Locate the cell with the specified text and output its [x, y] center coordinate. 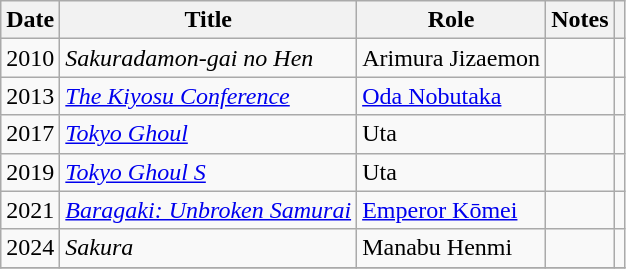
2010 [30, 58]
Manabu Henmi [452, 248]
Arimura Jizaemon [452, 58]
Tokyo Ghoul [208, 134]
The Kiyosu Conference [208, 96]
Baragaki: Unbroken Samurai [208, 210]
Emperor Kōmei [452, 210]
Notes [580, 20]
Role [452, 20]
Title [208, 20]
Tokyo Ghoul S [208, 172]
2013 [30, 96]
Sakura [208, 248]
2017 [30, 134]
Sakuradamon-gai no Hen [208, 58]
2024 [30, 248]
Date [30, 20]
Oda Nobutaka [452, 96]
2019 [30, 172]
2021 [30, 210]
